Output the [x, y] coordinate of the center of the cell containing the given text.  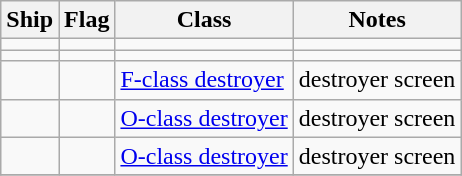
Notes [377, 20]
Ship [30, 20]
Flag [87, 20]
F-class destroyer [204, 80]
Class [204, 20]
